Provide the [X, Y] coordinate of the cell's center where the given text is located.  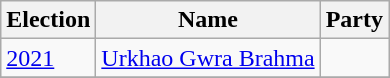
Election [48, 20]
Urkhao Gwra Brahma [208, 58]
Name [208, 20]
Party [354, 20]
2021 [48, 58]
